Extract the [x, y] coordinate from the center of the cell holding the provided text.  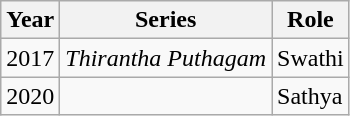
Sathya [311, 96]
Role [311, 20]
Year [30, 20]
Thirantha Puthagam [166, 58]
2020 [30, 96]
Series [166, 20]
2017 [30, 58]
Swathi [311, 58]
